For the text-containing cell, return its midpoint in [x, y] coordinate format. 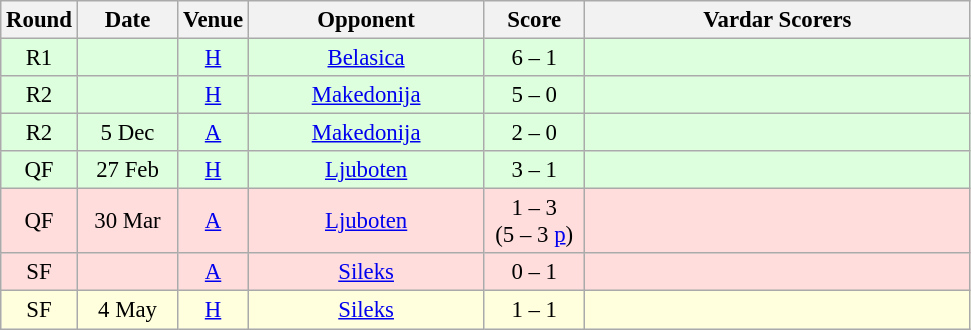
R1 [39, 58]
Date [128, 20]
6 – 1 [534, 58]
Vardar Scorers [778, 20]
Opponent [366, 20]
2 – 0 [534, 133]
5 Dec [128, 133]
1 – 1 [534, 310]
4 May [128, 310]
30 Mar [128, 222]
5 – 0 [534, 95]
1 – 3(5 – 3 p) [534, 222]
Score [534, 20]
3 – 1 [534, 170]
Round [39, 20]
27 Feb [128, 170]
Venue [214, 20]
Belasica [366, 58]
0 – 1 [534, 273]
